Return the (X, Y) coordinate for the center point of the cell that contains the specified text.  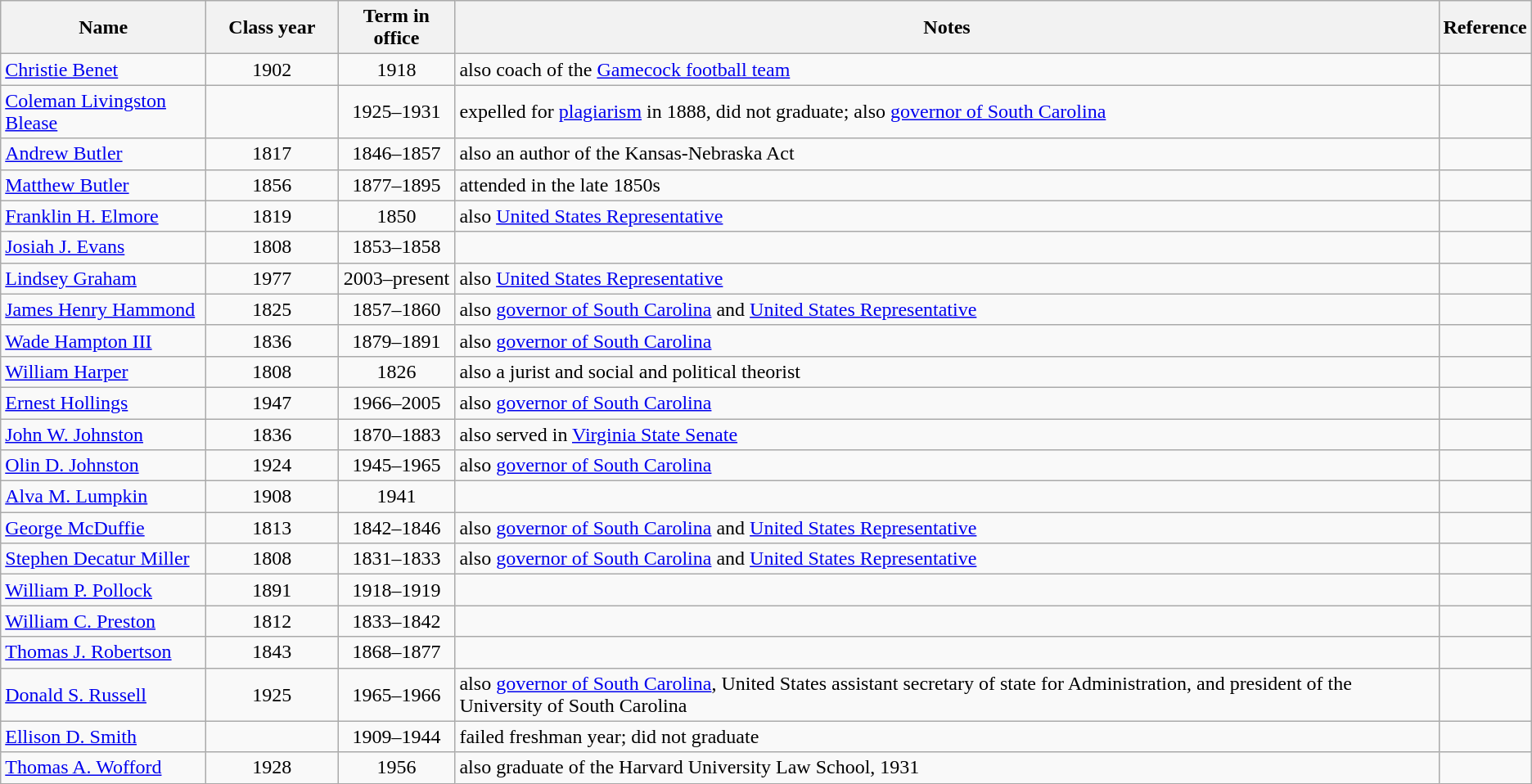
1819 (272, 216)
also graduate of the Harvard University Law School, 1931 (947, 768)
also governor of South Carolina, United States assistant secretary of state for Administration, and president of the University of South Carolina (947, 694)
1853–1858 (396, 247)
1846–1857 (396, 154)
1947 (272, 403)
Ellison D. Smith (103, 737)
1879–1891 (396, 340)
1918–1919 (396, 590)
1817 (272, 154)
1842–1846 (396, 528)
1924 (272, 466)
Christie Benet (103, 70)
1813 (272, 528)
expelled for plagiarism in 1888, did not graduate; also governor of South Carolina (947, 111)
Alva M. Lumpkin (103, 497)
Andrew Butler (103, 154)
1925 (272, 694)
Reference (1485, 28)
Coleman Livingston Blease (103, 111)
1850 (396, 216)
1902 (272, 70)
1965–1966 (396, 694)
Donald S. Russell (103, 694)
attended in the late 1850s (947, 185)
Olin D. Johnston (103, 466)
1945–1965 (396, 466)
1826 (396, 372)
1909–1944 (396, 737)
1966–2005 (396, 403)
1870–1883 (396, 435)
1925–1931 (396, 111)
1833–1842 (396, 621)
1856 (272, 185)
William Harper (103, 372)
1877–1895 (396, 185)
also a jurist and social and political theorist (947, 372)
Franklin H. Elmore (103, 216)
Name (103, 28)
failed freshman year; did not graduate (947, 737)
John W. Johnston (103, 435)
also an author of the Kansas-Nebraska Act (947, 154)
Ernest Hollings (103, 403)
William P. Pollock (103, 590)
Thomas J. Robertson (103, 652)
1908 (272, 497)
1928 (272, 768)
also coach of the Gamecock football team (947, 70)
William C. Preston (103, 621)
1857–1860 (396, 309)
1831–1833 (396, 559)
1977 (272, 278)
Matthew Butler (103, 185)
Term in office (396, 28)
1941 (396, 497)
Lindsey Graham (103, 278)
George McDuffie (103, 528)
1843 (272, 652)
1825 (272, 309)
1868–1877 (396, 652)
1918 (396, 70)
also served in Virginia State Senate (947, 435)
Class year (272, 28)
1891 (272, 590)
Wade Hampton III (103, 340)
Stephen Decatur Miller (103, 559)
James Henry Hammond (103, 309)
Josiah J. Evans (103, 247)
2003–present (396, 278)
1812 (272, 621)
Notes (947, 28)
1956 (396, 768)
Thomas A. Wofford (103, 768)
